Output the [x, y] coordinate of the center of the cell containing the given text.  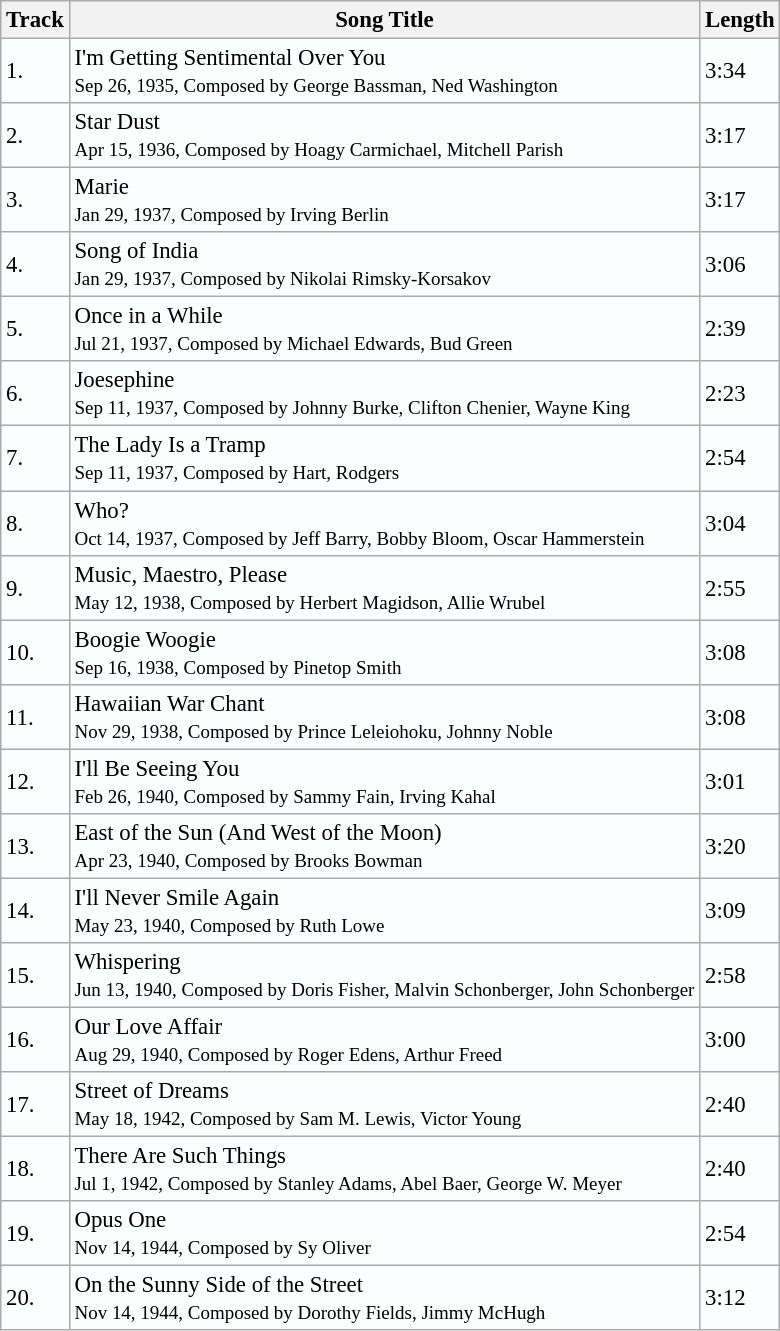
10. [35, 652]
Star DustApr 15, 1936, Composed by Hoagy Carmichael, Mitchell Parish [384, 136]
Boogie Woogie Sep 16, 1938, Composed by Pinetop Smith [384, 652]
Who?Oct 14, 1937, Composed by Jeff Barry, Bobby Bloom, Oscar Hammerstein [384, 524]
There Are Such Things Jul 1, 1942, Composed by Stanley Adams, Abel Baer, George W. Meyer [384, 1170]
6. [35, 394]
8. [35, 524]
3:09 [740, 910]
East of the Sun (And West of the Moon) Apr 23, 1940, Composed by Brooks Bowman [384, 846]
I'll Be Seeing You Feb 26, 1940, Composed by Sammy Fain, Irving Kahal [384, 782]
20. [35, 1298]
18. [35, 1170]
15. [35, 976]
Hawaiian War Chant Nov 29, 1938, Composed by Prince Leleiohoku, Johnny Noble [384, 716]
3:04 [740, 524]
JoesephineSep 11, 1937, Composed by Johnny Burke, Clifton Chenier, Wayne King [384, 394]
3:01 [740, 782]
3:00 [740, 1040]
Song of IndiaJan 29, 1937, Composed by Nikolai Rimsky-Korsakov [384, 264]
19. [35, 1234]
12. [35, 782]
Music, Maestro, Please May 12, 1938, Composed by Herbert Magidson, Allie Wrubel [384, 588]
16. [35, 1040]
13. [35, 846]
5. [35, 330]
11. [35, 716]
Street of Dreams May 18, 1942, Composed by Sam M. Lewis, Victor Young [384, 1104]
3:12 [740, 1298]
2. [35, 136]
3:06 [740, 264]
17. [35, 1104]
On the Sunny Side of the Street Nov 14, 1944, Composed by Dorothy Fields, Jimmy McHugh [384, 1298]
Whispering Jun 13, 1940, Composed by Doris Fisher, Malvin Schonberger, John Schonberger [384, 976]
3:20 [740, 846]
Our Love Affair Aug 29, 1940, Composed by Roger Edens, Arthur Freed [384, 1040]
I'm Getting Sentimental Over YouSep 26, 1935, Composed by George Bassman, Ned Washington [384, 72]
3:34 [740, 72]
3. [35, 200]
4. [35, 264]
1. [35, 72]
The Lady Is a TrampSep 11, 1937, Composed by Hart, Rodgers [384, 458]
Track [35, 20]
MarieJan 29, 1937, Composed by Irving Berlin [384, 200]
Once in a WhileJul 21, 1937, Composed by Michael Edwards, Bud Green [384, 330]
Opus One Nov 14, 1944, Composed by Sy Oliver [384, 1234]
2:55 [740, 588]
14. [35, 910]
2:23 [740, 394]
2:39 [740, 330]
7. [35, 458]
Length [740, 20]
Song Title [384, 20]
I'll Never Smile Again May 23, 1940, Composed by Ruth Lowe [384, 910]
9. [35, 588]
2:58 [740, 976]
